Provide the (X, Y) coordinate of the cell's center where the given text is located.  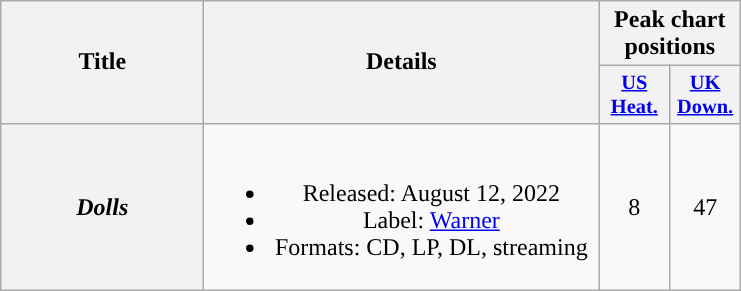
8 (634, 206)
Peak chart positions (670, 34)
USHeat. (634, 95)
47 (706, 206)
UKDown. (706, 95)
Details (402, 62)
Dolls (102, 206)
Released: August 12, 2022Label: WarnerFormats: CD, LP, DL, streaming (402, 206)
Title (102, 62)
